Output the [x, y] coordinate of the center of the cell containing the given text.  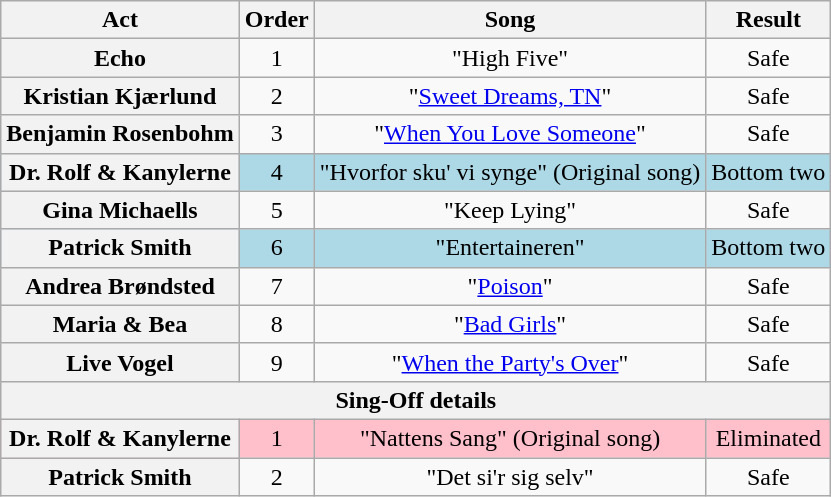
Gina Michaells [120, 210]
3 [276, 134]
Act [120, 20]
5 [276, 210]
9 [276, 362]
"Hvorfor sku' vi synge" (Original song) [510, 172]
Echo [120, 58]
"High Five" [510, 58]
7 [276, 286]
Benjamin Rosenbohm [120, 134]
"Det si'r sig selv" [510, 477]
4 [276, 172]
Live Vogel [120, 362]
"When the Party's Over" [510, 362]
Kristian Kjærlund [120, 96]
Song [510, 20]
"Poison" [510, 286]
"Sweet Dreams, TN" [510, 96]
"Bad Girls" [510, 324]
6 [276, 248]
Maria & Bea [120, 324]
Order [276, 20]
Andrea Brøndsted [120, 286]
"Nattens Sang" (Original song) [510, 438]
"Keep Lying" [510, 210]
8 [276, 324]
Sing-Off details [416, 400]
Result [768, 20]
"When You Love Someone" [510, 134]
Eliminated [768, 438]
"Entertaineren" [510, 248]
